Pinpoint the cell where the given text exists, returning its [X, Y] midpoint coordinate. 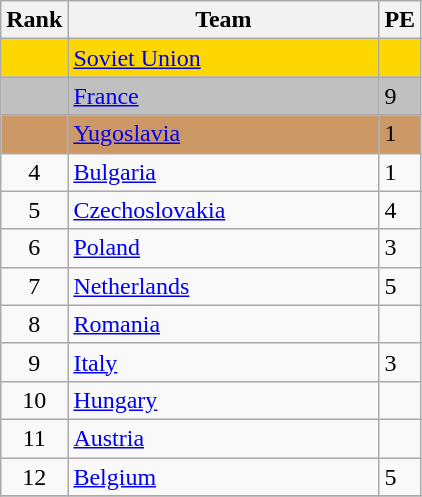
Belgium [224, 477]
Netherlands [224, 286]
8 [34, 324]
7 [34, 286]
Romania [224, 324]
Rank [34, 20]
Austria [224, 438]
Soviet Union [224, 58]
PE [400, 20]
Team [224, 20]
11 [34, 438]
Poland [224, 248]
France [224, 96]
Hungary [224, 400]
Italy [224, 362]
6 [34, 248]
Yugoslavia [224, 134]
12 [34, 477]
10 [34, 400]
Czechoslovakia [224, 210]
Bulgaria [224, 172]
